Pinpoint the cell where the given text exists, returning its [X, Y] midpoint coordinate. 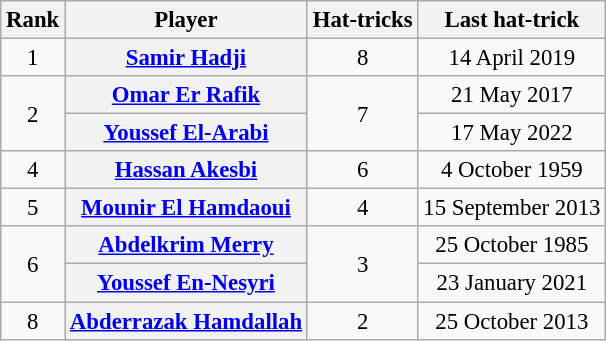
Abderrazak Hamdallah [186, 321]
25 October 2013 [512, 321]
Omar Er Rafik [186, 95]
4 October 1959 [512, 170]
Hassan Akesbi [186, 170]
23 January 2021 [512, 283]
15 September 2013 [512, 208]
Player [186, 20]
Youssef El-Arabi [186, 133]
25 October 1985 [512, 245]
21 May 2017 [512, 95]
7 [362, 114]
Abdelkrim Merry [186, 245]
Mounir El Hamdaoui [186, 208]
Last hat-trick [512, 20]
3 [362, 264]
17 May 2022 [512, 133]
14 April 2019 [512, 58]
Samir Hadji [186, 58]
5 [33, 208]
1 [33, 58]
Youssef En-Nesyri [186, 283]
Hat-tricks [362, 20]
Rank [33, 20]
